Find where the given text appears and provide that cell's center as (x, y) coordinate. 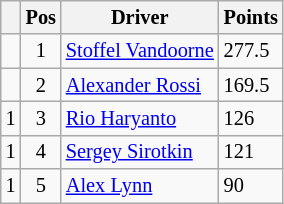
277.5 (251, 51)
3 (41, 118)
Alex Lynn (140, 186)
2 (41, 85)
4 (41, 152)
126 (251, 118)
Pos (41, 17)
Stoffel Vandoorne (140, 51)
90 (251, 186)
5 (41, 186)
Sergey Sirotkin (140, 152)
169.5 (251, 85)
Points (251, 17)
121 (251, 152)
Alexander Rossi (140, 85)
Rio Haryanto (140, 118)
Driver (140, 17)
